Pinpoint the cell where the given text exists, returning its (X, Y) midpoint coordinate. 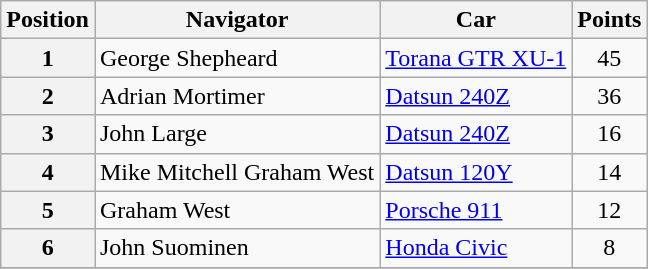
Graham West (236, 210)
Torana GTR XU-1 (476, 58)
George Shepheard (236, 58)
Adrian Mortimer (236, 96)
8 (610, 248)
4 (48, 172)
1 (48, 58)
3 (48, 134)
Mike Mitchell Graham West (236, 172)
6 (48, 248)
Points (610, 20)
Car (476, 20)
John Large (236, 134)
Honda Civic (476, 248)
Datsun 120Y (476, 172)
John Suominen (236, 248)
36 (610, 96)
Porsche 911 (476, 210)
5 (48, 210)
2 (48, 96)
45 (610, 58)
Position (48, 20)
14 (610, 172)
12 (610, 210)
Navigator (236, 20)
16 (610, 134)
